Search for the cell housing the specified text and yield its (X, Y) center coordinate. 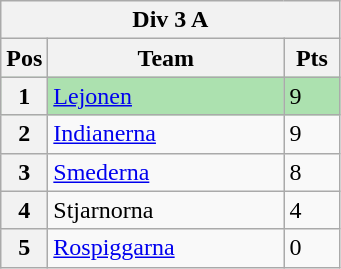
5 (24, 248)
3 (24, 172)
2 (24, 134)
Lejonen (166, 96)
Div 3 A (170, 20)
Stjarnorna (166, 210)
Pts (312, 58)
Indianerna (166, 134)
Rospiggarna (166, 248)
8 (312, 172)
Pos (24, 58)
0 (312, 248)
Team (166, 58)
1 (24, 96)
Smederna (166, 172)
